Locate the cell with the specified text and output its (x, y) center coordinate. 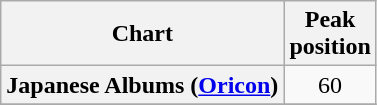
Chart (142, 34)
60 (330, 85)
Japanese Albums (Oricon) (142, 85)
Peakposition (330, 34)
